Search for the cell housing the specified text and yield its (x, y) center coordinate. 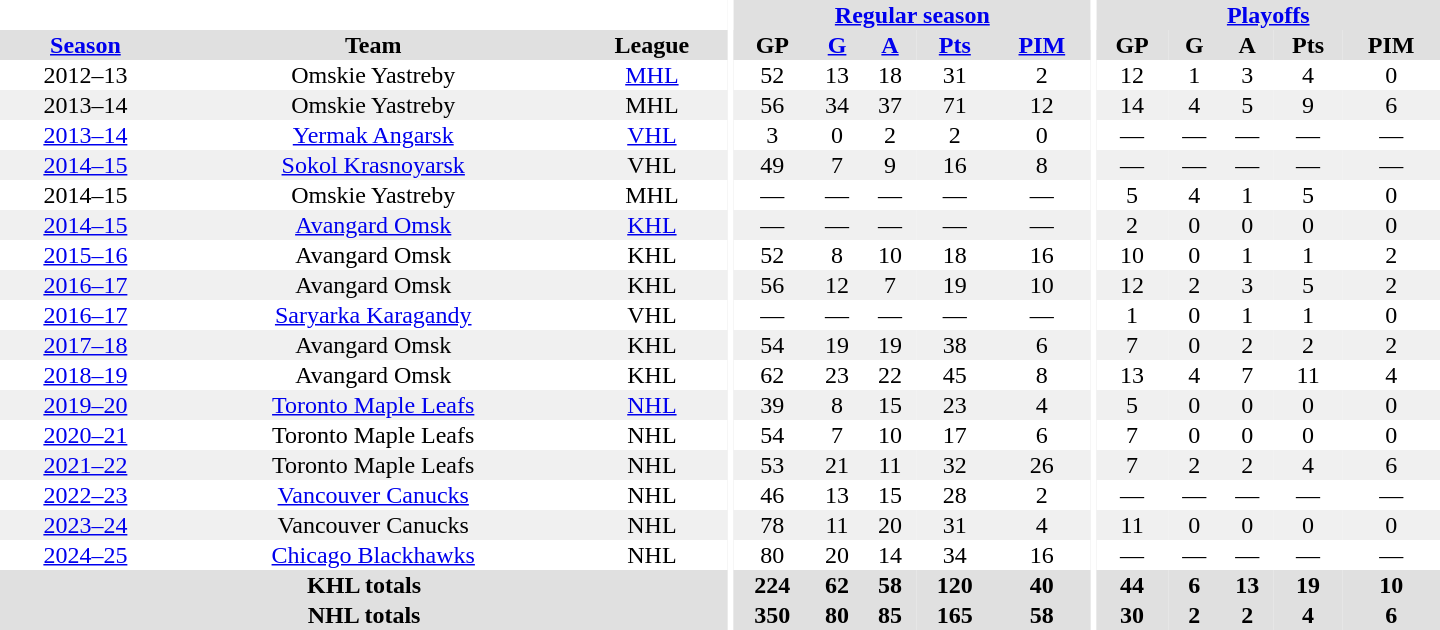
Sokol Krasnoyarsk (374, 165)
38 (956, 345)
Saryarka Karagandy (374, 315)
49 (772, 165)
32 (956, 465)
NHL totals (364, 615)
46 (772, 495)
2020–21 (86, 435)
71 (956, 105)
40 (1042, 585)
45 (956, 375)
2017–18 (86, 345)
Season (86, 45)
30 (1132, 615)
2022–23 (86, 495)
26 (1042, 465)
Playoffs (1268, 15)
Yermak Angarsk (374, 135)
2019–20 (86, 405)
2015–16 (86, 255)
2021–22 (86, 465)
37 (890, 105)
17 (956, 435)
2012–13 (86, 75)
League (652, 45)
28 (956, 495)
78 (772, 525)
120 (956, 585)
Regular season (912, 15)
350 (772, 615)
2018–19 (86, 375)
22 (890, 375)
224 (772, 585)
KHL totals (364, 585)
21 (838, 465)
2023–24 (86, 525)
Chicago Blackhawks (374, 555)
44 (1132, 585)
53 (772, 465)
85 (890, 615)
Team (374, 45)
165 (956, 615)
39 (772, 405)
2024–25 (86, 555)
